For the text-containing cell, return its midpoint in [x, y] coordinate format. 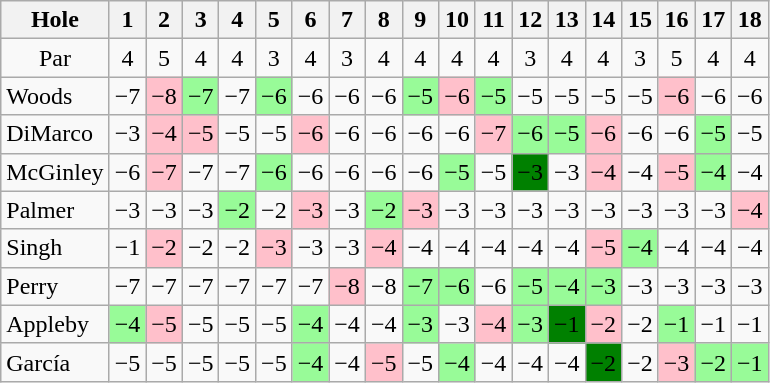
13 [566, 20]
12 [530, 20]
10 [458, 20]
16 [676, 20]
14 [604, 20]
7 [348, 20]
6 [310, 20]
Singh [55, 248]
17 [714, 20]
8 [384, 20]
2 [164, 20]
1 [128, 20]
15 [640, 20]
Woods [55, 96]
Palmer [55, 210]
García [55, 362]
18 [750, 20]
Hole [55, 20]
McGinley [55, 172]
Par [55, 58]
11 [494, 20]
9 [420, 20]
DiMarco [55, 134]
Appleby [55, 324]
Perry [55, 286]
